Extract the (x, y) coordinate from the center of the cell holding the provided text.  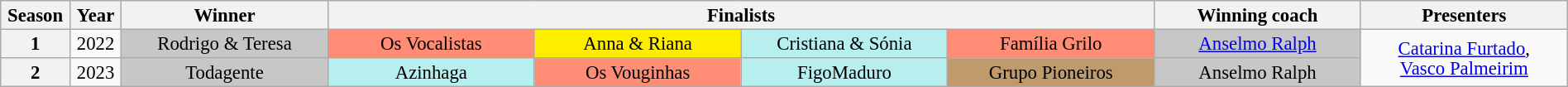
FigoMaduro (844, 73)
2022 (95, 45)
Todagente (225, 73)
Presenters (1464, 15)
2023 (95, 73)
Year (95, 15)
Os Vocalistas (431, 45)
Azinhaga (431, 73)
1 (36, 45)
Anna & Riana (638, 45)
Winning coach (1258, 15)
Rodrigo & Teresa (225, 45)
Grupo Pioneiros (1051, 73)
Catarina Furtado,Vasco Palmeirim (1464, 58)
Família Grilo (1051, 45)
Season (36, 15)
Cristiana & Sónia (844, 45)
Finalists (741, 15)
Winner (225, 15)
2 (36, 73)
Os Vouginhas (638, 73)
